Scan for the cell matching the given text and deliver its [X, Y] coordinate at center. 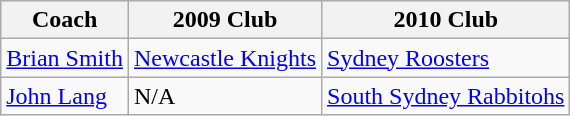
South Sydney Rabbitohs [446, 96]
Newcastle Knights [224, 58]
Brian Smith [65, 58]
2010 Club [446, 20]
Sydney Roosters [446, 58]
N/A [224, 96]
John Lang [65, 96]
Coach [65, 20]
2009 Club [224, 20]
